Return the [X, Y] coordinate for the center point of the cell that contains the specified text.  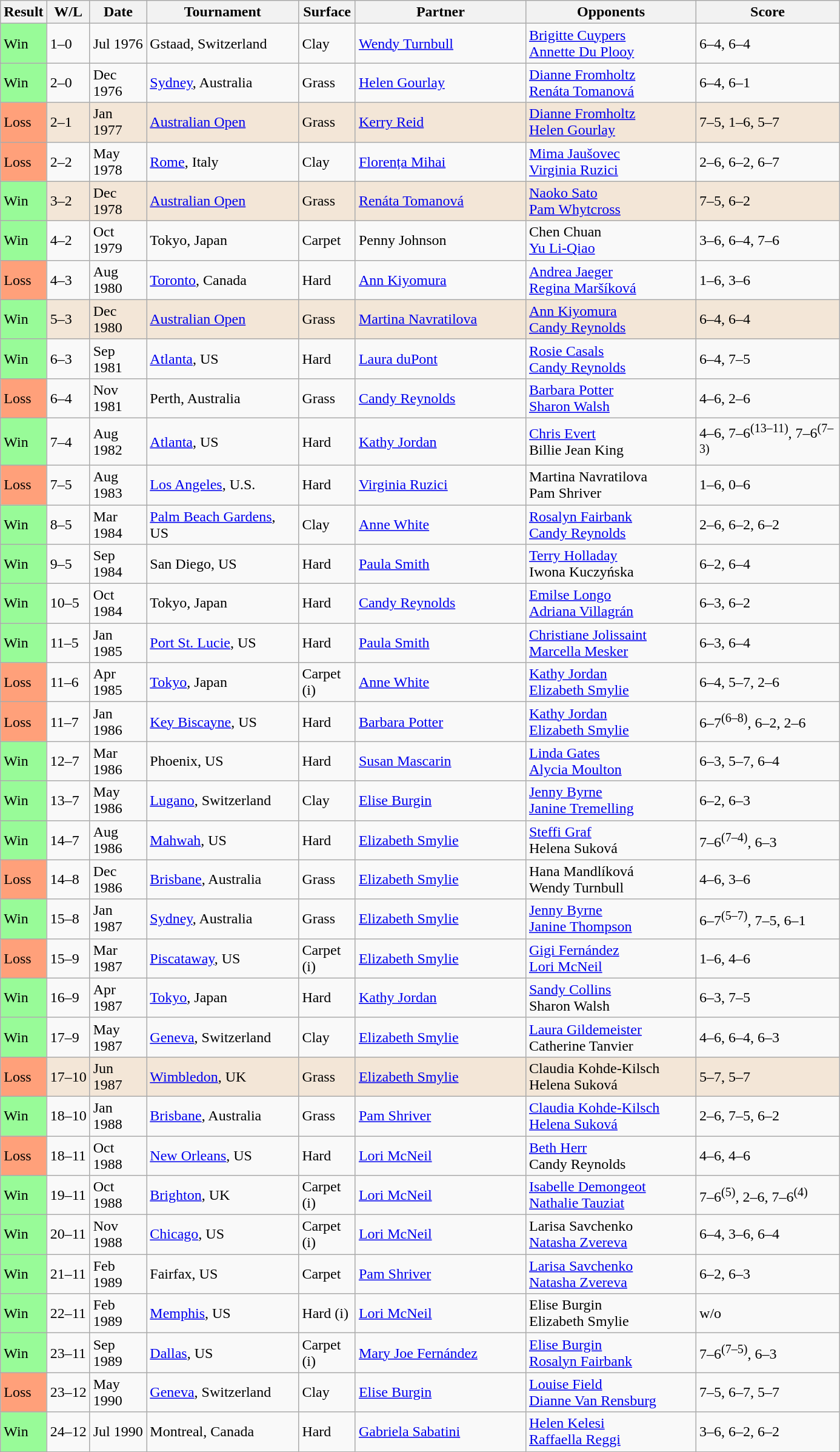
11–7 [68, 721]
Sep 1984 [118, 564]
Beth Herr Candy Reynolds [611, 1156]
Hana Mandlíková Wendy Turnbull [611, 879]
18–11 [68, 1156]
4–6, 3–6 [768, 879]
1–6, 3–6 [768, 280]
Jun 1987 [118, 1077]
5–3 [68, 319]
May 1990 [118, 1392]
19–11 [68, 1196]
Terry Holladay Iwona Kuczyńska [611, 564]
Result [24, 12]
Key Biscayne, US [223, 721]
9–5 [68, 564]
7–4 [68, 441]
6–3, 6–4 [768, 643]
Jan 1985 [118, 643]
Chicago, US [223, 1234]
Opponents [611, 12]
Partner [440, 12]
Martina Navratilova Pam Shriver [611, 485]
17–9 [68, 1037]
Mary Joe Fernández [440, 1353]
Mar 1986 [118, 761]
Apr 1987 [118, 998]
Naoko Sato Pam Whytcross [611, 201]
Barbara Potter [440, 721]
Toronto, Canada [223, 280]
7–6(5), 2–6, 7–6(4) [768, 1196]
22–11 [68, 1313]
6–4 [68, 398]
14–7 [68, 840]
Perth, Australia [223, 398]
6–2, 6–4 [768, 564]
7–5, 1–6, 5–7 [768, 122]
Oct 1984 [118, 604]
7–5, 6–7, 5–7 [768, 1392]
6–4, 6–1 [768, 82]
3–6, 6–2, 6–2 [768, 1432]
Barbara Potter Sharon Walsh [611, 398]
20–11 [68, 1234]
Sep 1989 [118, 1353]
Brighton, UK [223, 1196]
Dec 1976 [118, 82]
2–0 [68, 82]
Laura duPont [440, 359]
Brigitte Cuypers Annette Du Plooy [611, 44]
Renáta Tomanová [440, 201]
Los Angeles, U.S. [223, 485]
8–5 [68, 525]
Memphis, US [223, 1313]
Laura Gildemeister Catherine Tanvier [611, 1037]
Martina Navratilova [440, 319]
6–3 [68, 359]
6–4, 3–6, 6–4 [768, 1234]
2–1 [68, 122]
2–6, 6–2, 6–7 [768, 161]
Score [768, 12]
Aug 1983 [118, 485]
Port St. Lucie, US [223, 643]
11–5 [68, 643]
2–6, 6–2, 6–2 [768, 525]
Rosie Casals Candy Reynolds [611, 359]
Rosalyn Fairbank Candy Reynolds [611, 525]
24–12 [68, 1432]
7–6(7–5), 6–3 [768, 1353]
May 1987 [118, 1037]
Helen Gourlay [440, 82]
New Orleans, US [223, 1156]
Jenny Byrne Janine Tremelling [611, 800]
2–6, 7–5, 6–2 [768, 1116]
Gigi Fernández Lori McNeil [611, 958]
23–12 [68, 1392]
5–7, 5–7 [768, 1077]
Linda Gates Alycia Moulton [611, 761]
3–2 [68, 201]
Virginia Ruzici [440, 485]
Oct 1979 [118, 240]
Dec 1980 [118, 319]
Jan 1987 [118, 919]
w/o [768, 1313]
17–10 [68, 1077]
18–10 [68, 1116]
6–3, 6–2 [768, 604]
Tournament [223, 12]
Mima Jaušovec Virginia Ruzici [611, 161]
Jul 1990 [118, 1432]
6–3, 7–5 [768, 998]
Montreal, Canada [223, 1432]
Aug 1982 [118, 441]
Wimbledon, UK [223, 1077]
12–7 [68, 761]
Ann Kiyomura [440, 280]
1–6, 0–6 [768, 485]
Jan 1977 [118, 122]
Dallas, US [223, 1353]
Isabelle Demongeot Nathalie Tauziat [611, 1196]
6–4, 5–7, 2–6 [768, 683]
Kerry Reid [440, 122]
May 1986 [118, 800]
Dianne Fromholtz Helen Gourlay [611, 122]
1–6, 4–6 [768, 958]
Elise Burgin Rosalyn Fairbank [611, 1353]
W/L [68, 12]
Louise Field Dianne Van Rensburg [611, 1392]
Sandy Collins Sharon Walsh [611, 998]
Mar 1987 [118, 958]
Susan Mascarin [440, 761]
4–6, 4–6 [768, 1156]
10–5 [68, 604]
Chen Chuan Yu Li-Qiao [611, 240]
6–4, 7–5 [768, 359]
3–6, 6–4, 7–6 [768, 240]
14–8 [68, 879]
4–6, 6–4, 6–3 [768, 1037]
Hard (i) [327, 1313]
San Diego, US [223, 564]
Dec 1978 [118, 201]
Mahwah, US [223, 840]
7–5 [68, 485]
23–11 [68, 1353]
Christiane Jolissaint Marcella Mesker [611, 643]
6–7(5–7), 7–5, 6–1 [768, 919]
Chris Evert Billie Jean King [611, 441]
Jan 1988 [118, 1116]
Wendy Turnbull [440, 44]
Andrea Jaeger Regina Maršíková [611, 280]
Surface [327, 12]
Ann Kiyomura Candy Reynolds [611, 319]
May 1978 [118, 161]
Sep 1981 [118, 359]
Date [118, 12]
4–2 [68, 240]
Steffi Graf Helena Suková [611, 840]
Apr 1985 [118, 683]
Rome, Italy [223, 161]
Helen Kelesi Raffaella Reggi [611, 1432]
4–3 [68, 280]
Emilse Longo Adriana Villagrán [611, 604]
21–11 [68, 1274]
Jenny Byrne Janine Thompson [611, 919]
15–9 [68, 958]
Fairfax, US [223, 1274]
Palm Beach Gardens, US [223, 525]
Dianne Fromholtz Renáta Tomanová [611, 82]
Jan 1986 [118, 721]
Aug 1980 [118, 280]
Florența Mihai [440, 161]
13–7 [68, 800]
Nov 1988 [118, 1234]
Dec 1986 [118, 879]
Nov 1981 [118, 398]
4–6, 2–6 [768, 398]
Lugano, Switzerland [223, 800]
Penny Johnson [440, 240]
6–7(6–8), 6–2, 2–6 [768, 721]
16–9 [68, 998]
Gabriela Sabatini [440, 1432]
Elise Burgin Elizabeth Smylie [611, 1313]
Piscataway, US [223, 958]
11–6 [68, 683]
4–6, 7–6(13–11), 7–6(7–3) [768, 441]
Mar 1984 [118, 525]
Aug 1986 [118, 840]
Jul 1976 [118, 44]
Phoenix, US [223, 761]
7–6(7–4), 6–3 [768, 840]
7–5, 6–2 [768, 201]
Gstaad, Switzerland [223, 44]
6–3, 5–7, 6–4 [768, 761]
2–2 [68, 161]
15–8 [68, 919]
1–0 [68, 44]
